Detect which cell encompasses the target text, then output its (x, y) center coordinate. 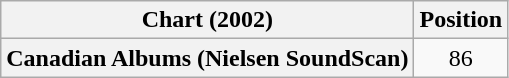
Canadian Albums (Nielsen SoundScan) (208, 58)
Chart (2002) (208, 20)
Position (461, 20)
86 (461, 58)
